Find where the given text appears and provide that cell's center as (x, y) coordinate. 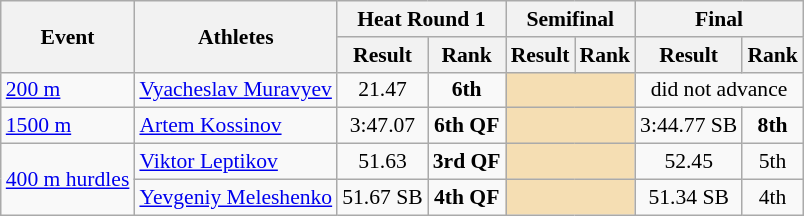
3rd QF (467, 162)
6th (467, 90)
3:44.77 SB (688, 126)
51.63 (382, 162)
Semifinal (570, 19)
Artem Kossinov (236, 126)
Final (719, 19)
52.45 (688, 162)
Event (68, 36)
Viktor Leptikov (236, 162)
1500 m (68, 126)
4th (772, 197)
did not advance (719, 90)
Heat Round 1 (421, 19)
3:47.07 (382, 126)
4th QF (467, 197)
Vyacheslav Muravyev (236, 90)
400 m hurdles (68, 180)
6th QF (467, 126)
51.34 SB (688, 197)
5th (772, 162)
Yevgeniy Meleshenko (236, 197)
8th (772, 126)
21.47 (382, 90)
51.67 SB (382, 197)
200 m (68, 90)
Athletes (236, 36)
